Detect which cell encompasses the target text, then output its [x, y] center coordinate. 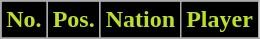
Pos. [74, 20]
No. [24, 20]
Player [220, 20]
Nation [140, 20]
